Locate the cell with the specified text and output its (X, Y) center coordinate. 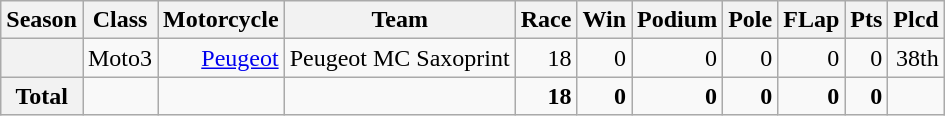
Team (400, 20)
Peugeot (222, 58)
Motorcycle (222, 20)
Season (42, 20)
Moto3 (120, 58)
Peugeot MC Saxoprint (400, 58)
Plcd (916, 20)
Class (120, 20)
Podium (678, 20)
Win (604, 20)
FLap (812, 20)
Pts (866, 20)
Total (42, 96)
Pole (750, 20)
38th (916, 58)
Race (546, 20)
